Find where the given text appears and provide that cell's center as (X, Y) coordinate. 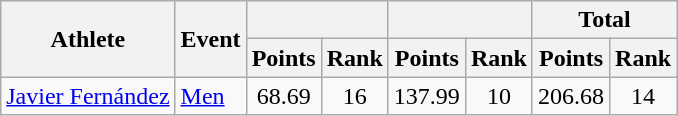
Total (604, 20)
68.69 (284, 96)
10 (498, 96)
137.99 (426, 96)
206.68 (570, 96)
Athlete (88, 39)
Javier Fernández (88, 96)
Event (210, 39)
Men (210, 96)
14 (644, 96)
16 (354, 96)
